Detect which cell encompasses the target text, then output its (X, Y) center coordinate. 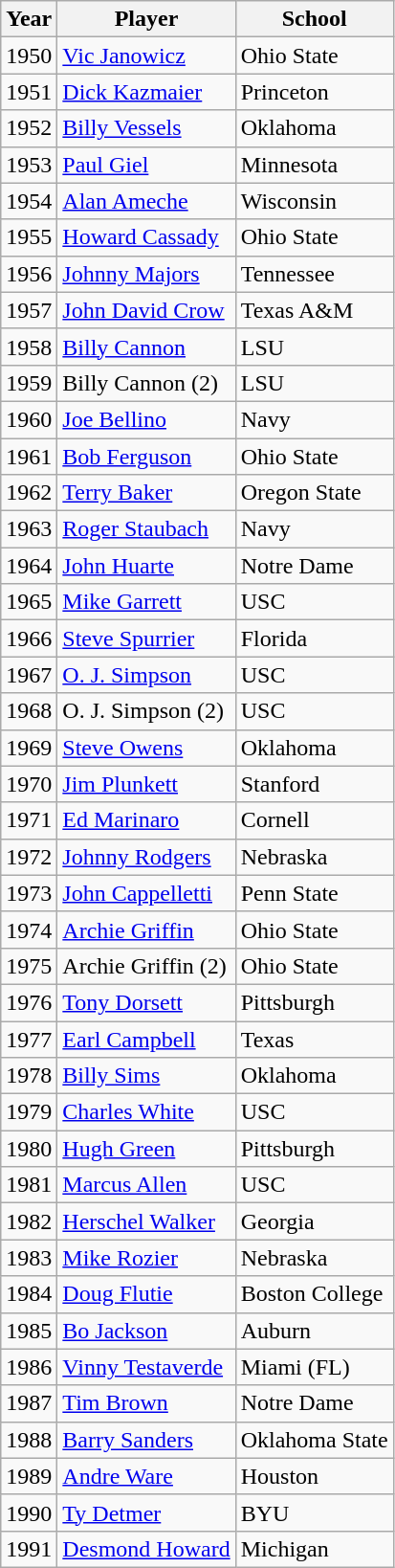
Terry Baker (146, 493)
Earl Campbell (146, 1039)
Dick Kazmaier (146, 92)
Billy Cannon (146, 347)
Minnesota (314, 165)
Jim Plunkett (146, 784)
Tim Brown (146, 1403)
John Cappelletti (146, 893)
Bo Jackson (146, 1331)
Oklahoma State (314, 1440)
Charles White (146, 1112)
Houston (314, 1476)
1983 (29, 1258)
1978 (29, 1076)
1951 (29, 92)
1976 (29, 1002)
1955 (29, 237)
1959 (29, 383)
Princeton (314, 92)
1987 (29, 1403)
1972 (29, 857)
Billy Vessels (146, 128)
Billy Sims (146, 1076)
Barry Sanders (146, 1440)
1965 (29, 602)
Player (146, 19)
Stanford (314, 784)
Mike Rozier (146, 1258)
Doug Flutie (146, 1294)
Penn State (314, 893)
O. J. Simpson (2) (146, 711)
Georgia (314, 1221)
1974 (29, 930)
Marcus Allen (146, 1185)
Andre Ware (146, 1476)
1970 (29, 784)
Year (29, 19)
1962 (29, 493)
Johnny Majors (146, 274)
1986 (29, 1367)
Miami (FL) (314, 1367)
1984 (29, 1294)
Mike Garrett (146, 602)
Archie Griffin (2) (146, 966)
1989 (29, 1476)
1991 (29, 1549)
Alan Ameche (146, 201)
John Huarte (146, 566)
1968 (29, 711)
Texas A&M (314, 310)
1963 (29, 529)
Hugh Green (146, 1149)
1990 (29, 1512)
1988 (29, 1440)
Steve Owens (146, 748)
Roger Staubach (146, 529)
Wisconsin (314, 201)
Archie Griffin (146, 930)
1964 (29, 566)
O. J. Simpson (146, 675)
1960 (29, 419)
Joe Bellino (146, 419)
1961 (29, 457)
Bob Ferguson (146, 457)
1985 (29, 1331)
1953 (29, 165)
Herschel Walker (146, 1221)
Desmond Howard (146, 1549)
1967 (29, 675)
Steve Spurrier (146, 638)
1973 (29, 893)
Johnny Rodgers (146, 857)
Howard Cassady (146, 237)
1966 (29, 638)
Paul Giel (146, 165)
1982 (29, 1221)
Boston College (314, 1294)
Texas (314, 1039)
Vinny Testaverde (146, 1367)
1977 (29, 1039)
Cornell (314, 820)
1975 (29, 966)
1980 (29, 1149)
John David Crow (146, 310)
Oregon State (314, 493)
Vic Janowicz (146, 56)
Ed Marinaro (146, 820)
1957 (29, 310)
1952 (29, 128)
1979 (29, 1112)
Auburn (314, 1331)
School (314, 19)
1950 (29, 56)
1981 (29, 1185)
Tony Dorsett (146, 1002)
1956 (29, 274)
Michigan (314, 1549)
Florida (314, 638)
Tennessee (314, 274)
1958 (29, 347)
1971 (29, 820)
BYU (314, 1512)
Ty Detmer (146, 1512)
1969 (29, 748)
1954 (29, 201)
Billy Cannon (2) (146, 383)
